Output the [x, y] coordinate of the center of the cell containing the given text.  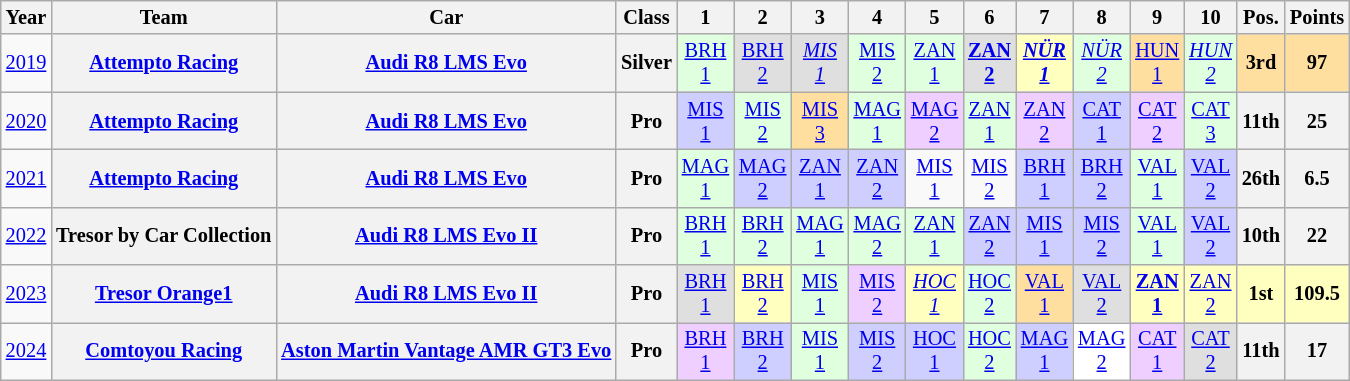
Car [446, 17]
MIS3 [820, 121]
7 [1044, 17]
1 [706, 17]
2020 [26, 121]
Tresor Orange1 [164, 294]
2 [762, 17]
10th [1261, 236]
2023 [26, 294]
8 [1102, 17]
NÜR1 [1044, 63]
HUN2 [1210, 63]
2021 [26, 178]
1st [1261, 294]
3 [820, 17]
4 [878, 17]
2019 [26, 63]
6 [990, 17]
Silver [646, 63]
Tresor by Car Collection [164, 236]
5 [934, 17]
22 [1317, 236]
10 [1210, 17]
Year [26, 17]
26th [1261, 178]
Pos. [1261, 17]
Comtoyou Racing [164, 351]
2024 [26, 351]
25 [1317, 121]
NÜR2 [1102, 63]
Team [164, 17]
HUN1 [1157, 63]
17 [1317, 351]
Aston Martin Vantage AMR GT3 Evo [446, 351]
Points [1317, 17]
109.5 [1317, 294]
6.5 [1317, 178]
2022 [26, 236]
9 [1157, 17]
97 [1317, 63]
CAT3 [1210, 121]
Class [646, 17]
3rd [1261, 63]
